Return the (x, y) coordinate for the center point of the cell that contains the specified text.  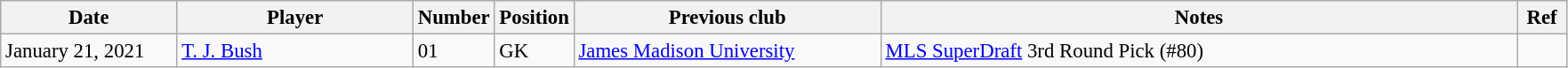
Position (534, 18)
James Madison University (728, 51)
Number (454, 18)
GK (534, 51)
MLS SuperDraft 3rd Round Pick (#80) (1199, 51)
01 (454, 51)
Previous club (728, 18)
Date (89, 18)
Notes (1199, 18)
January 21, 2021 (89, 51)
Ref (1542, 18)
Player (295, 18)
T. J. Bush (295, 51)
